Pinpoint the cell where the given text exists, returning its (X, Y) midpoint coordinate. 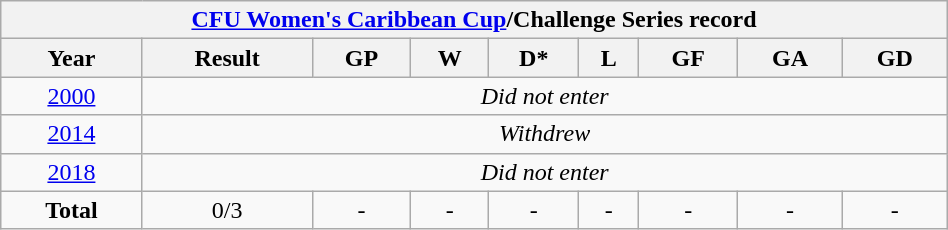
W (450, 58)
D* (534, 58)
GD (894, 58)
GP (362, 58)
2014 (72, 134)
GA (790, 58)
0/3 (227, 210)
Withdrew (544, 134)
CFU Women's Caribbean Cup/Challenge Series record (474, 20)
L (609, 58)
2018 (72, 172)
Result (227, 58)
Year (72, 58)
Total (72, 210)
GF (688, 58)
2000 (72, 96)
